For the text-containing cell, return its midpoint in [X, Y] coordinate format. 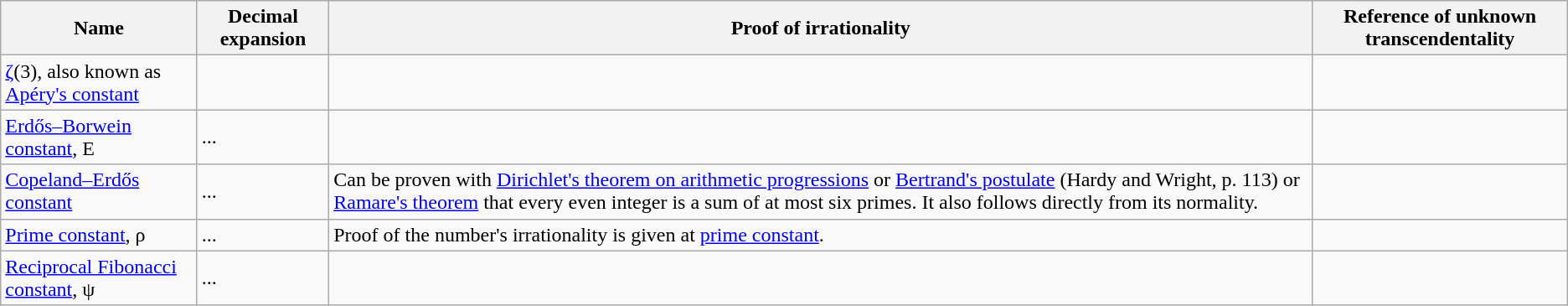
Decimal expansion [263, 29]
Proof of the number's irrationality is given at prime constant. [821, 235]
Copeland–Erdős constant [99, 191]
ζ(3), also known as Apéry's constant [99, 82]
Reciprocal Fibonacci constant, ψ [99, 278]
Prime constant, ρ [99, 235]
Name [99, 29]
Proof of irrationality [821, 29]
Reference of unknown transcendentality [1440, 29]
Erdős–Borwein constant, E [99, 137]
